Output the (x, y) coordinate of the center of the cell containing the given text.  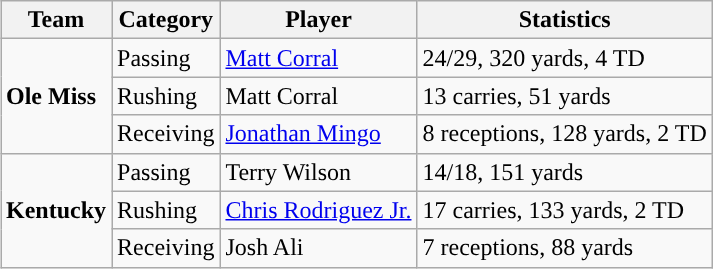
Kentucky (56, 210)
Chris Rodriguez Jr. (318, 210)
Statistics (564, 20)
24/29, 320 yards, 4 TD (564, 58)
14/18, 151 yards (564, 172)
Jonathan Mingo (318, 134)
Category (166, 20)
Josh Ali (318, 248)
Team (56, 20)
8 receptions, 128 yards, 2 TD (564, 134)
Player (318, 20)
7 receptions, 88 yards (564, 248)
Ole Miss (56, 96)
13 carries, 51 yards (564, 96)
Terry Wilson (318, 172)
17 carries, 133 yards, 2 TD (564, 210)
